Search for the cell housing the specified text and yield its [x, y] center coordinate. 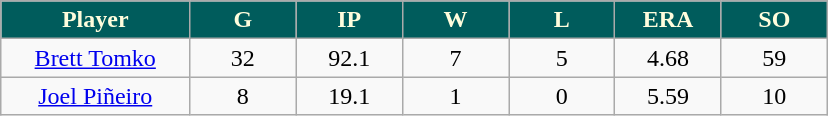
W [455, 20]
8 [243, 96]
7 [455, 58]
5 [562, 58]
Player [96, 20]
Joel Piñeiro [96, 96]
IP [349, 20]
4.68 [668, 58]
5.59 [668, 96]
10 [774, 96]
59 [774, 58]
1 [455, 96]
G [243, 20]
92.1 [349, 58]
L [562, 20]
32 [243, 58]
Brett Tomko [96, 58]
0 [562, 96]
19.1 [349, 96]
SO [774, 20]
ERA [668, 20]
